Find where the given text appears and provide that cell's center as (X, Y) coordinate. 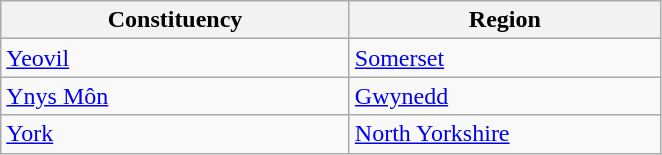
Yeovil (176, 58)
Gwynedd (504, 96)
York (176, 134)
Ynys Môn (176, 96)
Somerset (504, 58)
Region (504, 20)
Constituency (176, 20)
North Yorkshire (504, 134)
